Capture the cell that displays the provided text and extract its [X, Y] central coordinate. 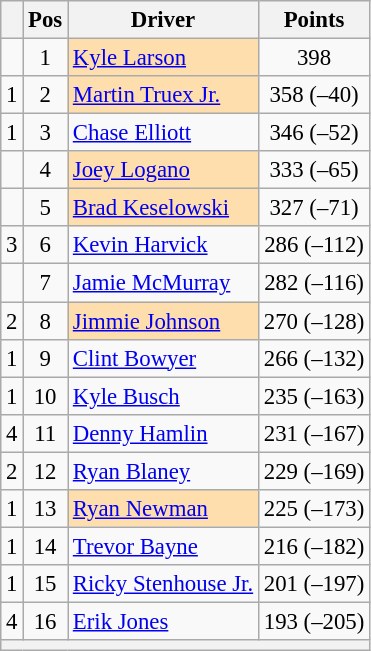
12 [46, 471]
Erik Jones [164, 621]
Driver [164, 20]
229 (–169) [314, 471]
Joey Logano [164, 170]
16 [46, 621]
Ryan Blaney [164, 471]
231 (–167) [314, 433]
Jimmie Johnson [164, 321]
7 [46, 283]
266 (–132) [314, 358]
Ryan Newman [164, 509]
Martin Truex Jr. [164, 95]
270 (–128) [314, 321]
216 (–182) [314, 546]
Kyle Larson [164, 58]
8 [46, 321]
14 [46, 546]
Kevin Harvick [164, 245]
225 (–173) [314, 509]
282 (–116) [314, 283]
Brad Keselowski [164, 208]
346 (–52) [314, 133]
Chase Elliott [164, 133]
Kyle Busch [164, 396]
Ricky Stenhouse Jr. [164, 584]
398 [314, 58]
286 (–112) [314, 245]
Clint Bowyer [164, 358]
Points [314, 20]
333 (–65) [314, 170]
13 [46, 509]
Pos [46, 20]
15 [46, 584]
327 (–71) [314, 208]
11 [46, 433]
201 (–197) [314, 584]
Jamie McMurray [164, 283]
5 [46, 208]
358 (–40) [314, 95]
Trevor Bayne [164, 546]
9 [46, 358]
193 (–205) [314, 621]
10 [46, 396]
6 [46, 245]
235 (–163) [314, 396]
Denny Hamlin [164, 433]
